Locate the cell with the specified text and output its [x, y] center coordinate. 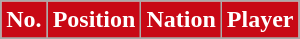
Player [260, 20]
Nation [181, 20]
Position [94, 20]
No. [24, 20]
